Find where the given text appears and provide that cell's center as [x, y] coordinate. 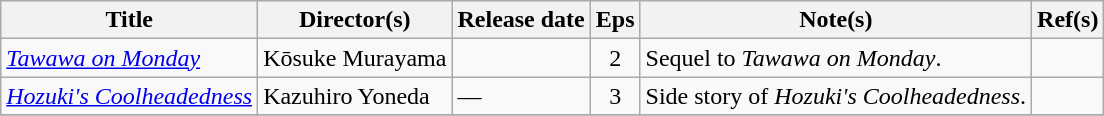
2 [615, 58]
Eps [615, 20]
Side story of Hozuki's Coolheadedness. [836, 96]
Kōsuke Murayama [355, 58]
3 [615, 96]
Release date [521, 20]
Note(s) [836, 20]
Kazuhiro Yoneda [355, 96]
Director(s) [355, 20]
Title [130, 20]
Tawawa on Monday [130, 58]
Sequel to Tawawa on Monday. [836, 58]
Hozuki's Coolheadedness [130, 96]
— [521, 96]
Ref(s) [1068, 20]
